Search for the cell housing the specified text and yield its (x, y) center coordinate. 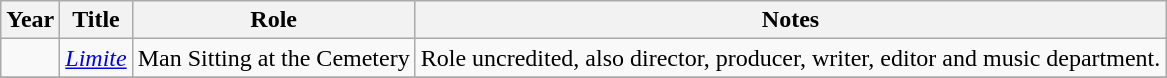
Role (274, 20)
Notes (790, 20)
Limite (96, 58)
Role uncredited, also director, producer, writer, editor and music department. (790, 58)
Title (96, 20)
Man Sitting at the Cemetery (274, 58)
Year (30, 20)
